Search for the cell housing the specified text and yield its (X, Y) center coordinate. 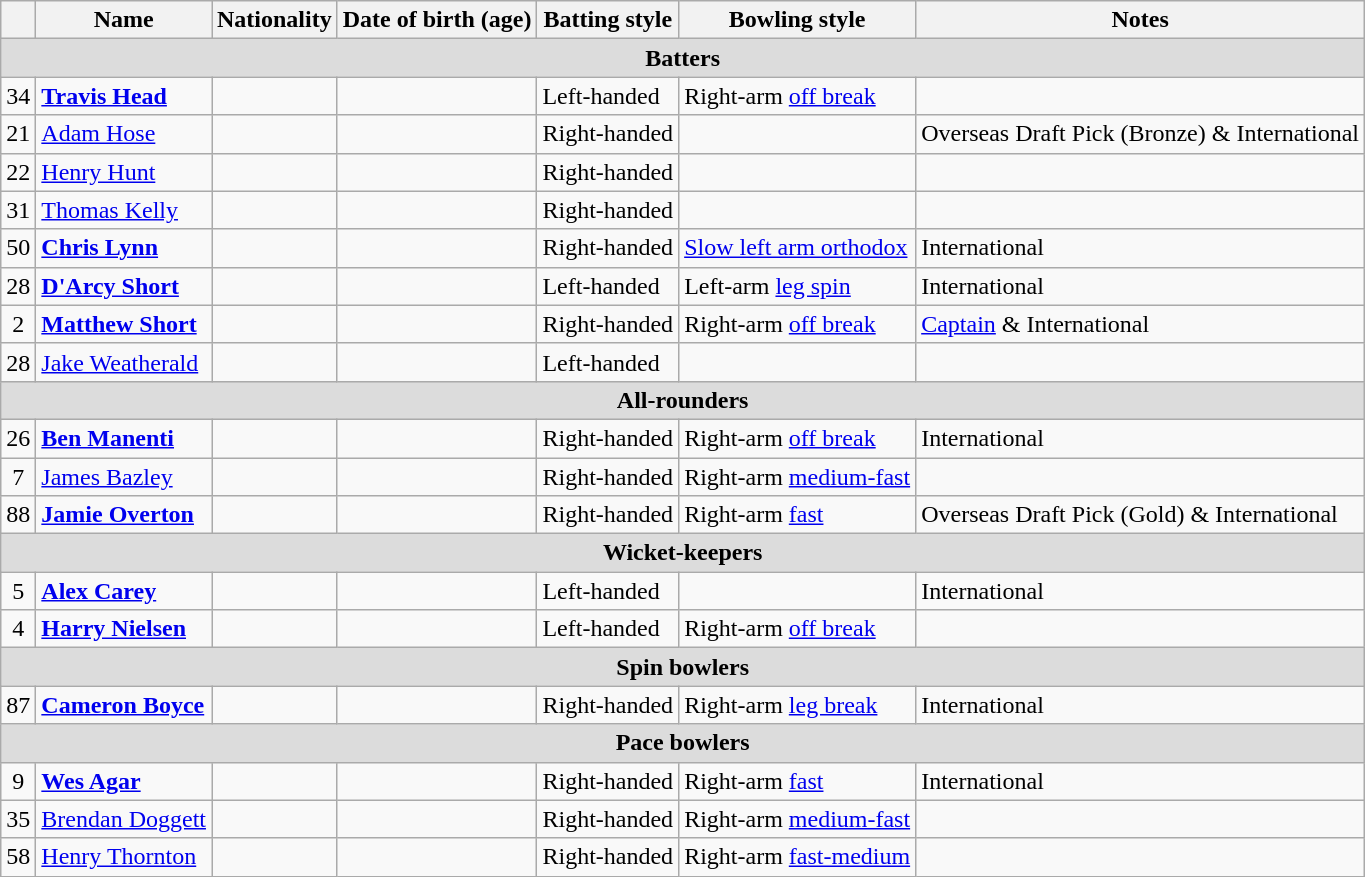
58 (18, 857)
Overseas Draft Pick (Gold) & International (1140, 515)
Spin bowlers (683, 667)
Right-arm leg break (798, 705)
Henry Thornton (124, 857)
34 (18, 96)
Brendan Doggett (124, 819)
Left-arm leg spin (798, 286)
Right-arm fast-medium (798, 857)
Jamie Overton (124, 515)
Adam Hose (124, 134)
4 (18, 629)
Thomas Kelly (124, 210)
5 (18, 591)
9 (18, 781)
88 (18, 515)
Jake Weatherald (124, 362)
87 (18, 705)
35 (18, 819)
Batting style (608, 20)
Slow left arm orthodox (798, 248)
Nationality (275, 20)
Travis Head (124, 96)
Alex Carey (124, 591)
D'Arcy Short (124, 286)
Overseas Draft Pick (Bronze) & International (1140, 134)
Chris Lynn (124, 248)
Batters (683, 58)
7 (18, 477)
Ben Manenti (124, 438)
26 (18, 438)
Captain & International (1140, 324)
Bowling style (798, 20)
Wes Agar (124, 781)
50 (18, 248)
Matthew Short (124, 324)
Date of birth (age) (437, 20)
22 (18, 172)
31 (18, 210)
2 (18, 324)
All-rounders (683, 400)
James Bazley (124, 477)
Henry Hunt (124, 172)
21 (18, 134)
Name (124, 20)
Wicket-keepers (683, 553)
Pace bowlers (683, 743)
Harry Nielsen (124, 629)
Notes (1140, 20)
Cameron Boyce (124, 705)
